Locate the cell with the specified text and output its (x, y) center coordinate. 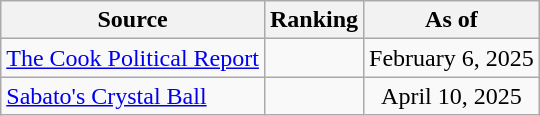
April 10, 2025 (452, 96)
The Cook Political Report (133, 58)
February 6, 2025 (452, 58)
Sabato's Crystal Ball (133, 96)
Source (133, 20)
As of (452, 20)
Ranking (314, 20)
